Scan for the cell matching the given text and deliver its [X, Y] coordinate at center. 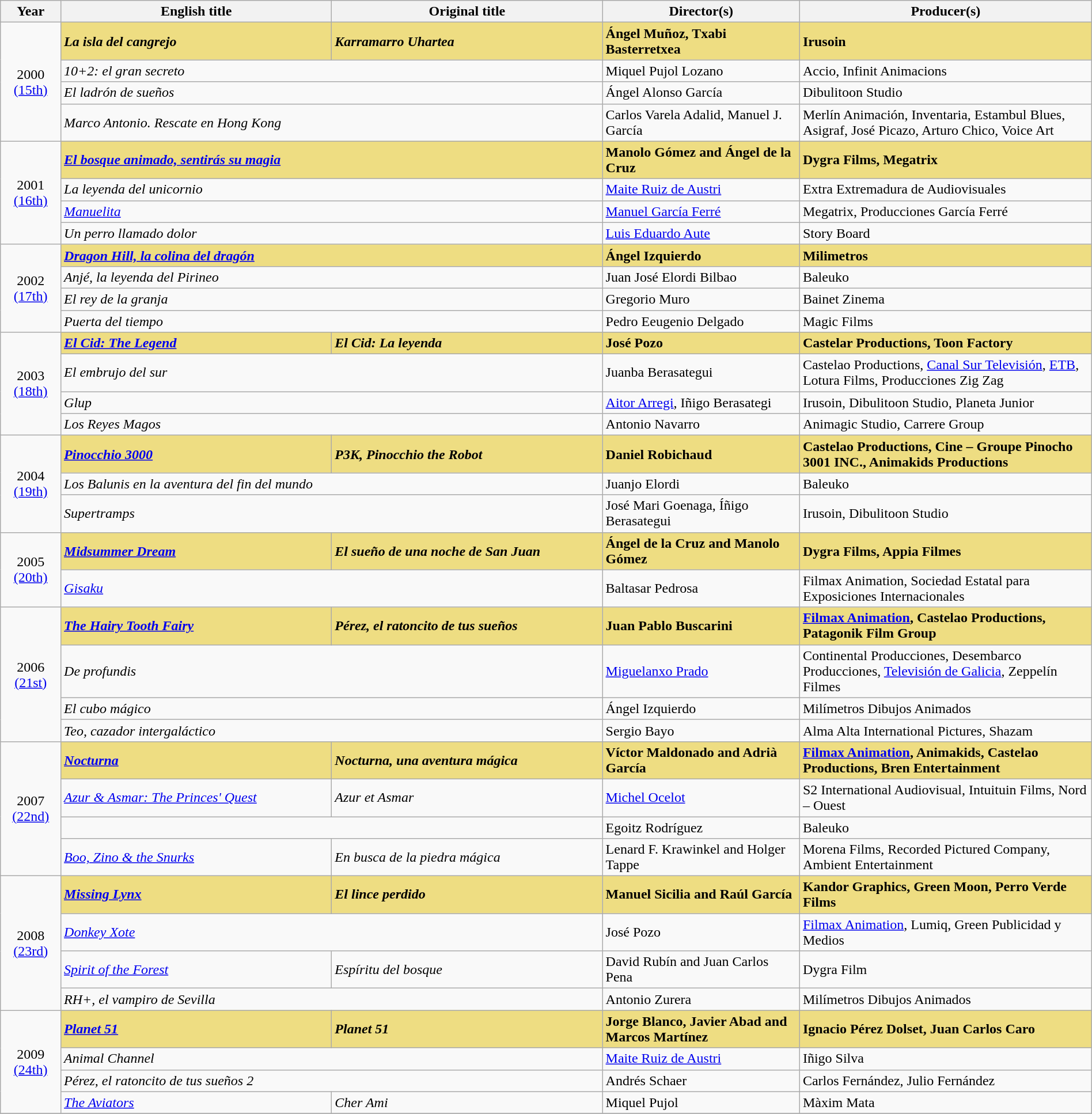
Irusoin, Dibulitoon Studio, Planeta Junior [946, 403]
El lince perdido [467, 895]
Teo, cazador intergaláctico [332, 730]
2005(20th) [31, 570]
De profundis [332, 671]
2003(18th) [31, 384]
Andrés Schaer [701, 1081]
Accio, Infinit Animacions [946, 71]
Gregorio Muro [701, 299]
RH+, el vampiro de Sevilla [332, 999]
10+2: el gran secreto [332, 71]
S2 International Audiovisual, Intuituin Films, Nord – Ouest [946, 797]
Miquel Pujol Lozano [701, 71]
Ignacio Pérez Dolset, Juan Carlos Caro [946, 1029]
El embrujo del sur [332, 373]
El Cid: The Legend [196, 343]
El Cid: La leyenda [467, 343]
Animagic Studio, Carrere Group [946, 425]
Espíritu del bosque [467, 970]
Continental Producciones, Desembarco Producciones, Televisión de Galicia, Zeppelín Filmes [946, 671]
El rey de la granja [332, 299]
Supertramps [332, 514]
Los Reyes Magos [332, 425]
Michel Ocelot [701, 797]
Marco Antonio. Rescate en Hong Kong [332, 122]
Ángel Alonso García [701, 93]
Màxim Mata [946, 1102]
La isla del cangrejo [196, 41]
2008(23rd) [31, 944]
Pinocchio 3000 [196, 454]
Daniel Robichaud [701, 454]
Miguelanxo Prado [701, 671]
Anjé, la leyenda del Pirineo [332, 277]
Ángel Muñoz, Txabi Basterretxea [701, 41]
Karramarro Uhartea [467, 41]
2007(22nd) [31, 809]
Gisaku [332, 589]
Magic Films [946, 321]
Original title [467, 12]
Nocturna, una aventura mágica [467, 760]
Castelao Productions, Cine – Groupe Pinocho 3001 INC., Animakids Productions [946, 454]
Pérez, el ratoncito de tus sueños 2 [332, 1081]
Antonio Zurera [701, 999]
Director(s) [701, 12]
Manuel García Ferré [701, 211]
2002(17th) [31, 288]
La leyenda del unicornio [332, 190]
Azur et Asmar [467, 797]
The Aviators [196, 1102]
David Rubín and Juan Carlos Pena [701, 970]
Filmax Animation, Lumiq, Green Publicidad y Medios [946, 932]
Story Board [946, 233]
Donkey Xote [332, 932]
Castelao Productions, Canal Sur Televisión, ETB, Lotura Films, Producciones Zig Zag [946, 373]
Animal Channel [332, 1059]
Kandor Graphics, Green Moon, Perro Verde Films [946, 895]
Jorge Blanco, Javier Abad and Marcos Martínez [701, 1029]
Filmax Animation, Sociedad Estatal para Exposiciones Internacionales [946, 589]
Sergio Bayo [701, 730]
Pedro Eeugenio Delgado [701, 321]
El bosque animado, sentirás su magia [332, 160]
Luis Eduardo Aute [701, 233]
Irusoin, Dibulitoon Studio [946, 514]
2006(21st) [31, 674]
Puerta del tiempo [332, 321]
Glup [332, 403]
Nocturna [196, 760]
Manuel Sicilia and Raúl García [701, 895]
Los Balunis en la aventura del fin del mundo [332, 484]
Juanba Berasategui [701, 373]
Year [31, 12]
Bainet Zinema [946, 299]
El ladrón de sueños [332, 93]
Spirit of the Forest [196, 970]
Juanjo Elordi [701, 484]
2001(16th) [31, 192]
Extra Extremadura de Audiovisuales [946, 190]
Víctor Maldonado and Adrià García [701, 760]
The Hairy Tooth Fairy [196, 626]
Pérez, el ratoncito de tus sueños [467, 626]
Miquel Pujol [701, 1102]
El cubo mágico [332, 708]
Dragon Hill, la colina del dragón [332, 255]
Cher Ami [467, 1102]
Baltasar Pedrosa [701, 589]
Dibulitoon Studio [946, 93]
2009(24th) [31, 1062]
Morena Films, Recorded Pictured Company, Ambient Entertainment [946, 857]
Irusoin [946, 41]
Manolo Gómez and Ángel de la Cruz [701, 160]
P3K, Pinocchio the Robot [467, 454]
Egoitz Rodríguez [701, 828]
Producer(s) [946, 12]
Manuelita [332, 211]
Azur & Asmar: The Princes' Quest [196, 797]
Carlos Fernández, Julio Fernández [946, 1081]
Filmax Animation, Animakids, Castelao Productions, Bren Entertainment [946, 760]
Filmax Animation, Castelao Productions, Patagonik Film Group [946, 626]
Dygra Films, Appia Filmes [946, 551]
2004(19th) [31, 484]
Milimetros [946, 255]
Dygra Film [946, 970]
Merlín Animación, Inventaria, Estambul Blues, Asigraf, José Picazo, Arturo Chico, Voice Art [946, 122]
Dygra Films, Megatrix [946, 160]
Castelar Productions, Toon Factory [946, 343]
Juan José Elordi Bilbao [701, 277]
Missing Lynx [196, 895]
Aitor Arregi, Iñigo Berasategi [701, 403]
Boo, Zino & the Snurks [196, 857]
Lenard F. Krawinkel and Holger Tappe [701, 857]
El sueño de una noche de San Juan [467, 551]
Antonio Navarro [701, 425]
Midsummer Dream [196, 551]
Megatrix, Producciones García Ferré [946, 211]
Ángel de la Cruz and Manolo Gómez [701, 551]
2000(15th) [31, 82]
English title [196, 12]
Alma Alta International Pictures, Shazam [946, 730]
En busca de la piedra mágica [467, 857]
Iñigo Silva [946, 1059]
Juan Pablo Buscarini [701, 626]
Carlos Varela Adalid, Manuel J. García [701, 122]
Un perro llamado dolor [332, 233]
José Mari Goenaga, Íñigo Berasategui [701, 514]
